From the cell containing the given text, extract its center point as (X, Y) coordinate. 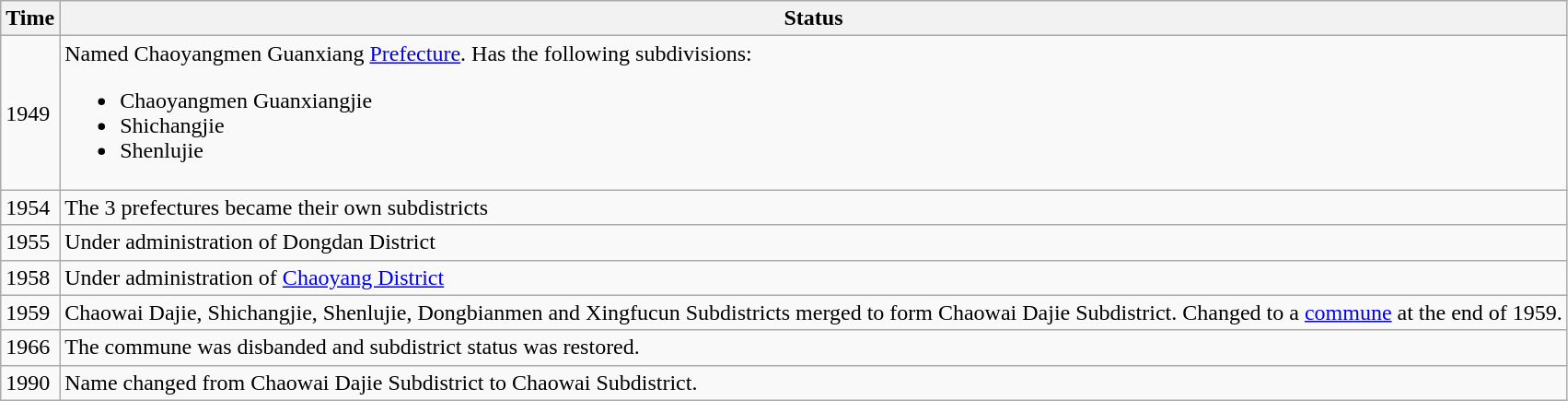
Named Chaoyangmen Guanxiang Prefecture. Has the following subdivisions:Chaoyangmen GuanxiangjieShichangjieShenlujie (814, 112)
Under administration of Dongdan District (814, 242)
Under administration of Chaoyang District (814, 277)
1954 (30, 207)
Name changed from Chaowai Dajie Subdistrict to Chaowai Subdistrict. (814, 383)
Time (30, 18)
1949 (30, 112)
The 3 prefectures became their own subdistricts (814, 207)
1958 (30, 277)
1966 (30, 348)
The commune was disbanded and subdistrict status was restored. (814, 348)
1990 (30, 383)
1955 (30, 242)
1959 (30, 313)
Status (814, 18)
